Return [x, y] of the center of cell containing provided text 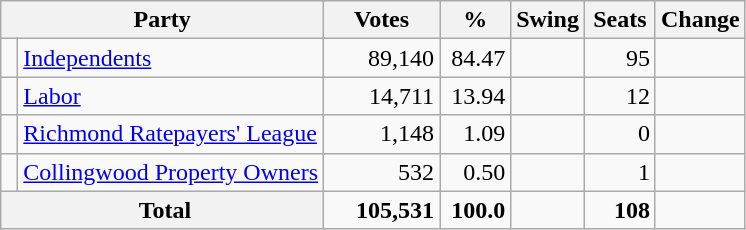
13.94 [476, 96]
12 [620, 96]
108 [620, 210]
1.09 [476, 134]
84.47 [476, 58]
95 [620, 58]
Seats [620, 20]
Swing [548, 20]
532 [382, 172]
Party [162, 20]
Independents [171, 58]
1,148 [382, 134]
% [476, 20]
Richmond Ratepayers' League [171, 134]
Labor [171, 96]
Change [700, 20]
0.50 [476, 172]
0 [620, 134]
Total [162, 210]
105,531 [382, 210]
Votes [382, 20]
100.0 [476, 210]
1 [620, 172]
14,711 [382, 96]
89,140 [382, 58]
Collingwood Property Owners [171, 172]
